Provide the (x, y) coordinate of the cell's center where the given text is located.  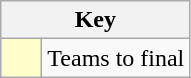
Teams to final (116, 58)
Key (96, 20)
